Scan for the cell matching the given text and deliver its (x, y) coordinate at center. 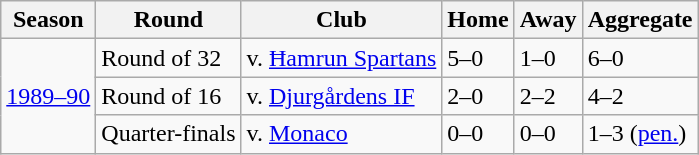
Away (548, 20)
2–2 (548, 96)
Club (342, 20)
2–0 (478, 96)
1–0 (548, 58)
Round of 16 (168, 96)
v. Ħamrun Spartans (342, 58)
4–2 (640, 96)
v. Monaco (342, 134)
Round of 32 (168, 58)
Aggregate (640, 20)
1989–90 (48, 96)
v. Djurgårdens IF (342, 96)
Quarter-finals (168, 134)
Season (48, 20)
6–0 (640, 58)
Home (478, 20)
Round (168, 20)
1–3 (pen.) (640, 134)
5–0 (478, 58)
